Pinpoint the cell where the given text exists, returning its [x, y] midpoint coordinate. 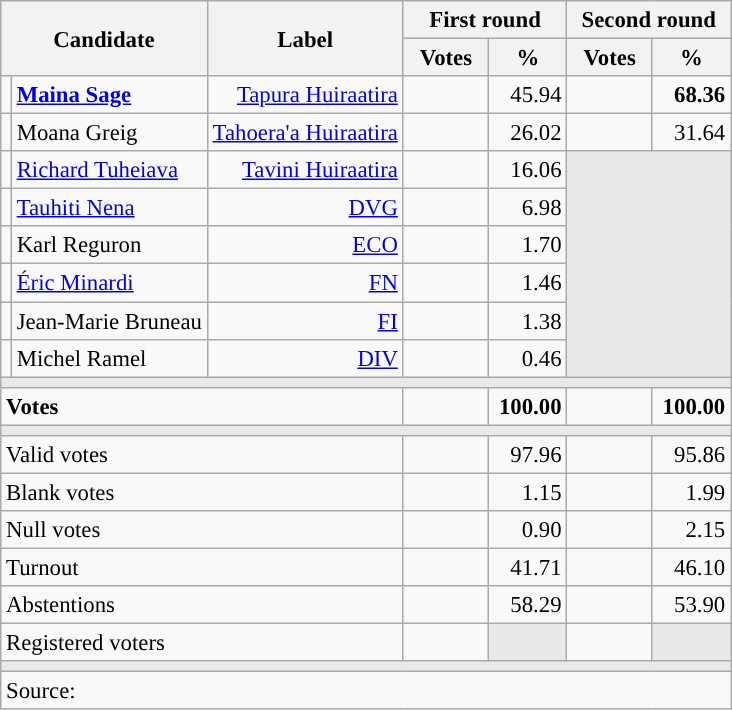
1.99 [691, 492]
Source: [366, 691]
DIV [305, 358]
Tavini Huiraatira [305, 170]
16.06 [528, 170]
ECO [305, 245]
Registered voters [202, 643]
97.96 [528, 455]
95.86 [691, 455]
Tapura Huiraatira [305, 95]
Candidate [104, 38]
FI [305, 321]
FN [305, 283]
6.98 [528, 208]
Richard Tuheiava [109, 170]
Abstentions [202, 605]
2.15 [691, 530]
Jean-Marie Bruneau [109, 321]
Michel Ramel [109, 358]
Tauhiti Nena [109, 208]
Maina Sage [109, 95]
1.46 [528, 283]
0.46 [528, 358]
Blank votes [202, 492]
Tahoera'a Huiraatira [305, 133]
Éric Minardi [109, 283]
45.94 [528, 95]
0.90 [528, 530]
Null votes [202, 530]
Label [305, 38]
First round [485, 20]
46.10 [691, 567]
1.70 [528, 245]
Valid votes [202, 455]
31.64 [691, 133]
41.71 [528, 567]
Moana Greig [109, 133]
Karl Reguron [109, 245]
1.38 [528, 321]
Second round [649, 20]
26.02 [528, 133]
Turnout [202, 567]
68.36 [691, 95]
DVG [305, 208]
58.29 [528, 605]
1.15 [528, 492]
53.90 [691, 605]
